From the cell containing the given text, extract its center point as [x, y] coordinate. 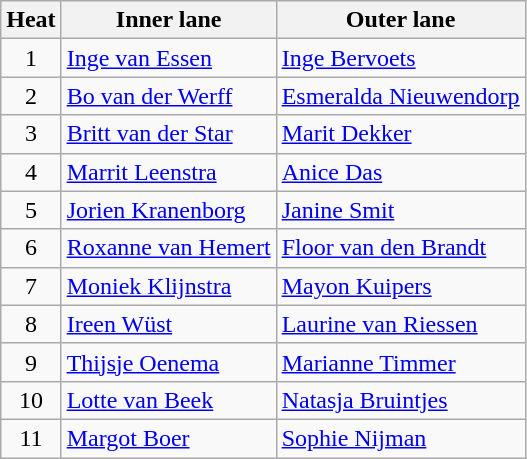
Anice Das [400, 172]
Outer lane [400, 20]
Bo van der Werff [168, 96]
Laurine van Riessen [400, 324]
Roxanne van Hemert [168, 248]
Esmeralda Nieuwendorp [400, 96]
3 [31, 134]
4 [31, 172]
Inge van Essen [168, 58]
5 [31, 210]
Marianne Timmer [400, 362]
10 [31, 400]
9 [31, 362]
Thijsje Oenema [168, 362]
Inner lane [168, 20]
Lotte van Beek [168, 400]
Sophie Nijman [400, 438]
Mayon Kuipers [400, 286]
Jorien Kranenborg [168, 210]
Natasja Bruintjes [400, 400]
Marit Dekker [400, 134]
Britt van der Star [168, 134]
8 [31, 324]
Margot Boer [168, 438]
Janine Smit [400, 210]
1 [31, 58]
7 [31, 286]
2 [31, 96]
Floor van den Brandt [400, 248]
Ireen Wüst [168, 324]
6 [31, 248]
11 [31, 438]
Marrit Leenstra [168, 172]
Moniek Klijnstra [168, 286]
Inge Bervoets [400, 58]
Heat [31, 20]
